Extract the [X, Y] coordinate from the center of the cell holding the provided text.  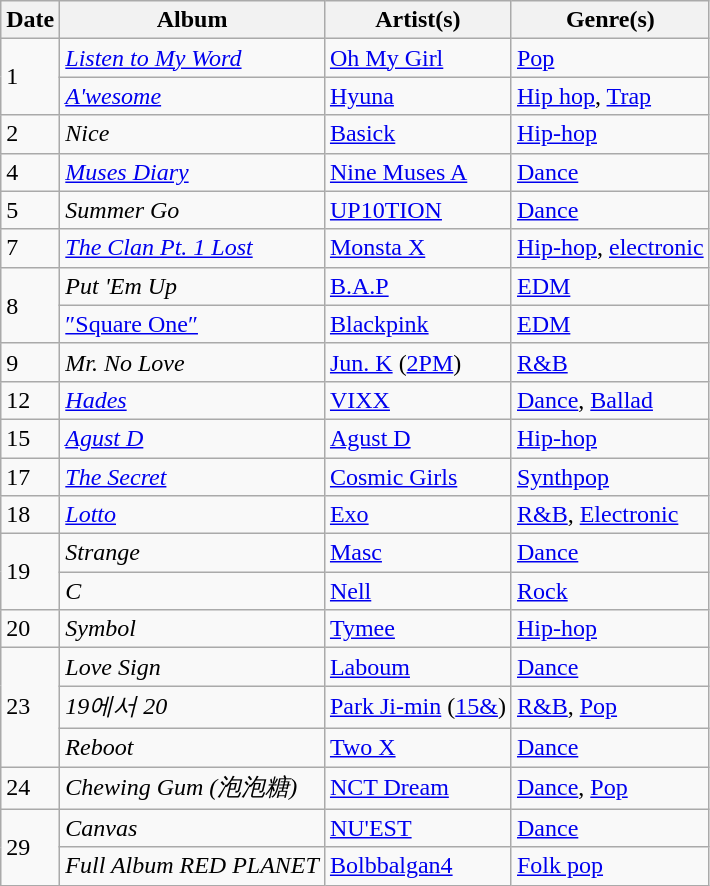
B.A.P [418, 286]
R&B [610, 362]
NCT Dream [418, 788]
Folk pop [610, 866]
7 [30, 248]
Muses Diary [192, 172]
Nice [192, 134]
29 [30, 847]
Tymee [418, 629]
Hip-hop, electronic [610, 248]
Album [192, 20]
Masc [418, 553]
Basick [418, 134]
Bolbbalgan4 [418, 866]
12 [30, 400]
8 [30, 305]
Nine Muses A [418, 172]
4 [30, 172]
Two X [418, 747]
Jun. K (2PM) [418, 362]
Chewing Gum (泡泡糖) [192, 788]
Dance, Ballad [610, 400]
19 [30, 572]
″Square One″ [192, 324]
9 [30, 362]
Artist(s) [418, 20]
Summer Go [192, 210]
18 [30, 515]
Canvas [192, 828]
Oh My Girl [418, 58]
Hyuna [418, 96]
Mr. No Love [192, 362]
The Clan Pt. 1 Lost [192, 248]
Genre(s) [610, 20]
R&B, Pop [610, 708]
VIXX [418, 400]
NU'EST [418, 828]
1 [30, 77]
Monsta X [418, 248]
Love Sign [192, 667]
17 [30, 477]
Put 'Em Up [192, 286]
Symbol [192, 629]
Hades [192, 400]
Nell [418, 591]
Full Album RED PLANET [192, 866]
Date [30, 20]
20 [30, 629]
A'wesome [192, 96]
Dance, Pop [610, 788]
The Secret [192, 477]
Reboot [192, 747]
19에서 20 [192, 708]
5 [30, 210]
Rock [610, 591]
15 [30, 438]
Hip hop, Trap [610, 96]
Strange [192, 553]
UP10TION [418, 210]
24 [30, 788]
2 [30, 134]
Park Ji-min (15&) [418, 708]
Blackpink [418, 324]
Exo [418, 515]
23 [30, 708]
Laboum [418, 667]
Pop [610, 58]
Listen to My Word [192, 58]
Lotto [192, 515]
Cosmic Girls [418, 477]
Synthpop [610, 477]
R&B, Electronic [610, 515]
C [192, 591]
